Pinpoint the cell where the given text exists, returning its (X, Y) midpoint coordinate. 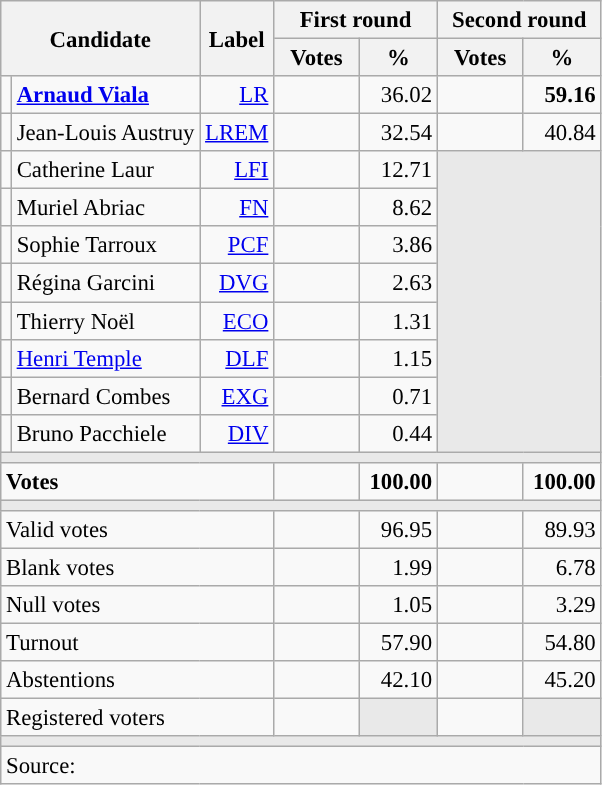
Blank votes (138, 567)
Abstentions (138, 680)
EXG (237, 396)
ECO (237, 321)
57.90 (398, 643)
LFI (237, 170)
LREM (237, 133)
DLF (237, 358)
0.44 (398, 433)
3.86 (398, 245)
First round (356, 20)
40.84 (562, 133)
Candidate (100, 38)
Second round (519, 20)
54.80 (562, 643)
DVG (237, 283)
8.62 (398, 208)
Muriel Abriac (105, 208)
Valid votes (138, 530)
42.10 (398, 680)
1.05 (398, 605)
Null votes (138, 605)
FN (237, 208)
3.29 (562, 605)
Jean-Louis Austruy (105, 133)
89.93 (562, 530)
0.71 (398, 396)
59.16 (562, 95)
Henri Temple (105, 358)
45.20 (562, 680)
32.54 (398, 133)
6.78 (562, 567)
1.99 (398, 567)
DIV (237, 433)
36.02 (398, 95)
Bruno Pacchiele (105, 433)
Registered voters (138, 718)
Label (237, 38)
Sophie Tarroux (105, 245)
Source: (301, 766)
2.63 (398, 283)
1.31 (398, 321)
Thierry Noël (105, 321)
Turnout (138, 643)
12.71 (398, 170)
Régina Garcini (105, 283)
Bernard Combes (105, 396)
Catherine Laur (105, 170)
96.95 (398, 530)
PCF (237, 245)
LR (237, 95)
Arnaud Viala (105, 95)
1.15 (398, 358)
